Find where the given text appears and provide that cell's center as (x, y) coordinate. 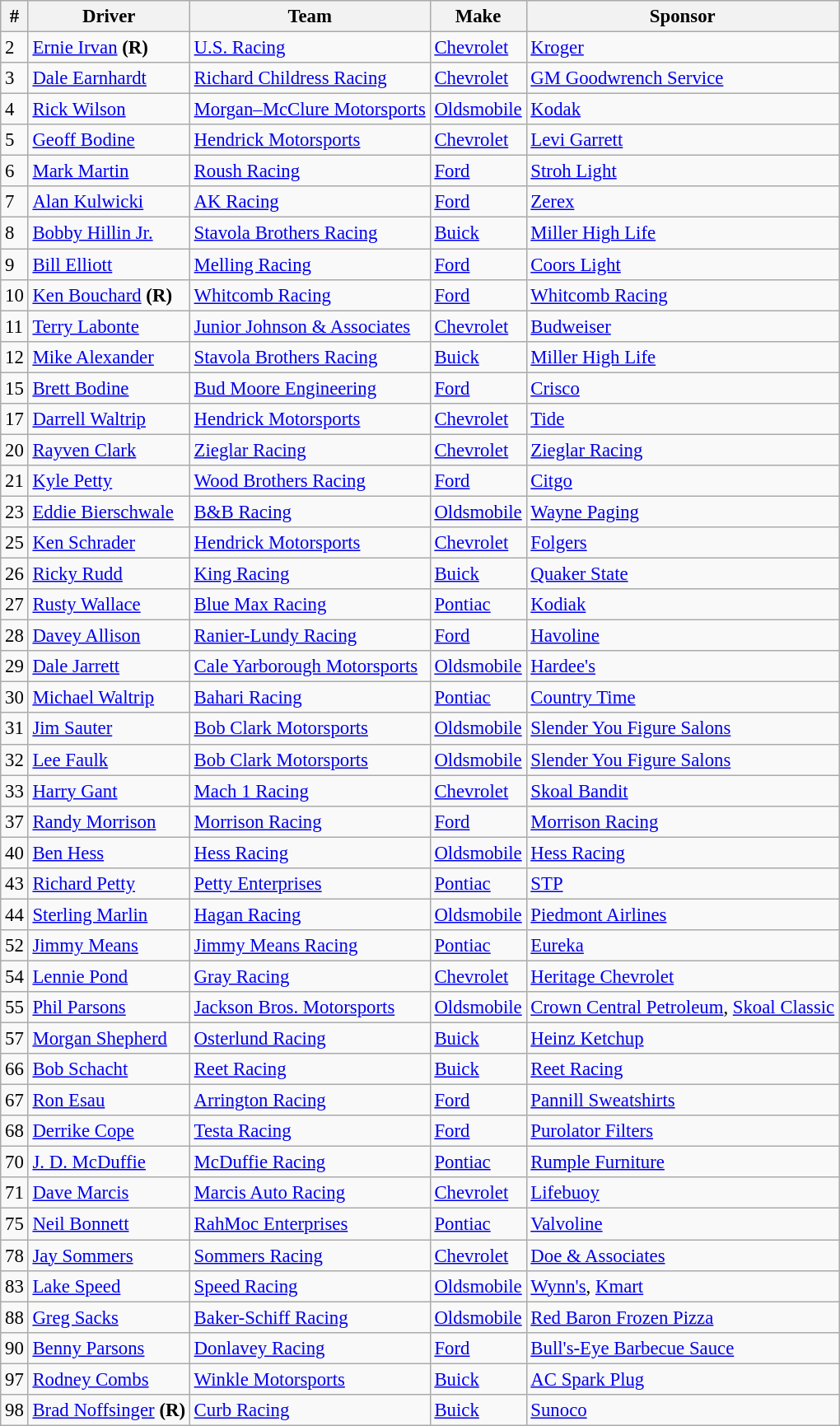
Jimmy Means Racing (310, 946)
Kodak (683, 110)
98 (15, 1410)
Osterlund Racing (310, 1039)
Sunoco (683, 1410)
23 (15, 512)
Morgan Shepherd (109, 1039)
Citgo (683, 481)
Greg Sacks (109, 1317)
66 (15, 1069)
97 (15, 1379)
44 (15, 914)
12 (15, 357)
Testa Racing (310, 1131)
Bobby Hillin Jr. (109, 233)
Red Baron Frozen Pizza (683, 1317)
Tide (683, 419)
55 (15, 1008)
Geoff Bodine (109, 140)
Alan Kulwicki (109, 202)
20 (15, 450)
AC Spark Plug (683, 1379)
Budweiser (683, 326)
Stroh Light (683, 171)
Curb Racing (310, 1410)
Mach 1 Racing (310, 791)
Rayven Clark (109, 450)
4 (15, 110)
70 (15, 1162)
Team (310, 16)
Davey Allison (109, 636)
88 (15, 1317)
57 (15, 1039)
Winkle Motorsports (310, 1379)
Crisco (683, 388)
Ernie Irvan (R) (109, 48)
Sterling Marlin (109, 914)
GM Goodwrench Service (683, 78)
Wayne Paging (683, 512)
King Racing (310, 574)
Baker-Schiff Racing (310, 1317)
9 (15, 264)
Valvoline (683, 1224)
Lennie Pond (109, 976)
Richard Petty (109, 884)
# (15, 16)
Randy Morrison (109, 821)
Rick Wilson (109, 110)
Dale Earnhardt (109, 78)
Mike Alexander (109, 357)
Richard Childress Racing (310, 78)
52 (15, 946)
Bull's-Eye Barbecue Sauce (683, 1348)
8 (15, 233)
67 (15, 1101)
Bill Elliott (109, 264)
Country Time (683, 698)
Darrell Waltrip (109, 419)
J. D. McDuffie (109, 1162)
2 (15, 48)
Quaker State (683, 574)
17 (15, 419)
30 (15, 698)
83 (15, 1286)
Neil Bonnett (109, 1224)
Michael Waltrip (109, 698)
Crown Central Petroleum, Skoal Classic (683, 1008)
29 (15, 666)
Sponsor (683, 16)
Petty Enterprises (310, 884)
Gray Racing (310, 976)
Ricky Rudd (109, 574)
7 (15, 202)
Kyle Petty (109, 481)
Heritage Chevrolet (683, 976)
Doe & Associates (683, 1255)
Cale Yarborough Motorsports (310, 666)
Coors Light (683, 264)
Ron Esau (109, 1101)
Harry Gant (109, 791)
40 (15, 853)
McDuffie Racing (310, 1162)
Morgan–McClure Motorsports (310, 110)
32 (15, 760)
Kroger (683, 48)
Blue Max Racing (310, 605)
Make (478, 16)
AK Racing (310, 202)
Ben Hess (109, 853)
43 (15, 884)
11 (15, 326)
Brett Bodine (109, 388)
Lifebuoy (683, 1194)
78 (15, 1255)
Ken Bouchard (R) (109, 295)
Bahari Racing (310, 698)
B&B Racing (310, 512)
31 (15, 729)
68 (15, 1131)
Heinz Ketchup (683, 1039)
Arrington Racing (310, 1101)
Hagan Racing (310, 914)
Jackson Bros. Motorsports (310, 1008)
Havoline (683, 636)
Dale Jarrett (109, 666)
10 (15, 295)
6 (15, 171)
Levi Garrett (683, 140)
Jimmy Means (109, 946)
75 (15, 1224)
Hardee's (683, 666)
Wynn's, Kmart (683, 1286)
Skoal Bandit (683, 791)
Bud Moore Engineering (310, 388)
RahMoc Enterprises (310, 1224)
15 (15, 388)
Roush Racing (310, 171)
37 (15, 821)
Sommers Racing (310, 1255)
71 (15, 1194)
Bob Schacht (109, 1069)
Dave Marcis (109, 1194)
33 (15, 791)
Brad Noffsinger (R) (109, 1410)
Pannill Sweatshirts (683, 1101)
Eddie Bierschwale (109, 512)
28 (15, 636)
Ken Schrader (109, 543)
3 (15, 78)
Melling Racing (310, 264)
25 (15, 543)
U.S. Racing (310, 48)
21 (15, 481)
Speed Racing (310, 1286)
Marcis Auto Racing (310, 1194)
Rodney Combs (109, 1379)
Wood Brothers Racing (310, 481)
Lake Speed (109, 1286)
Donlavey Racing (310, 1348)
Zerex (683, 202)
Lee Faulk (109, 760)
Rusty Wallace (109, 605)
90 (15, 1348)
54 (15, 976)
Folgers (683, 543)
Benny Parsons (109, 1348)
27 (15, 605)
5 (15, 140)
Ranier-Lundy Racing (310, 636)
Terry Labonte (109, 326)
Jay Sommers (109, 1255)
Piedmont Airlines (683, 914)
STP (683, 884)
Rumple Furniture (683, 1162)
Jim Sauter (109, 729)
Mark Martin (109, 171)
Derrike Cope (109, 1131)
26 (15, 574)
Phil Parsons (109, 1008)
Junior Johnson & Associates (310, 326)
Eureka (683, 946)
Driver (109, 16)
Purolator Filters (683, 1131)
Kodiak (683, 605)
